Provide the (X, Y) coordinate of the cell's center where the given text is located.  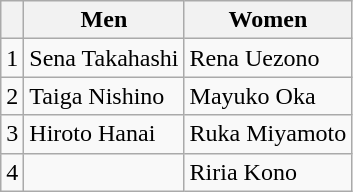
Rena Uezono (268, 58)
4 (12, 172)
2 (12, 96)
Women (268, 20)
Sena Takahashi (104, 58)
3 (12, 134)
Mayuko Oka (268, 96)
Riria Kono (268, 172)
1 (12, 58)
Taiga Nishino (104, 96)
Ruka Miyamoto (268, 134)
Hiroto Hanai (104, 134)
Men (104, 20)
